Capture the cell that displays the provided text and extract its [x, y] central coordinate. 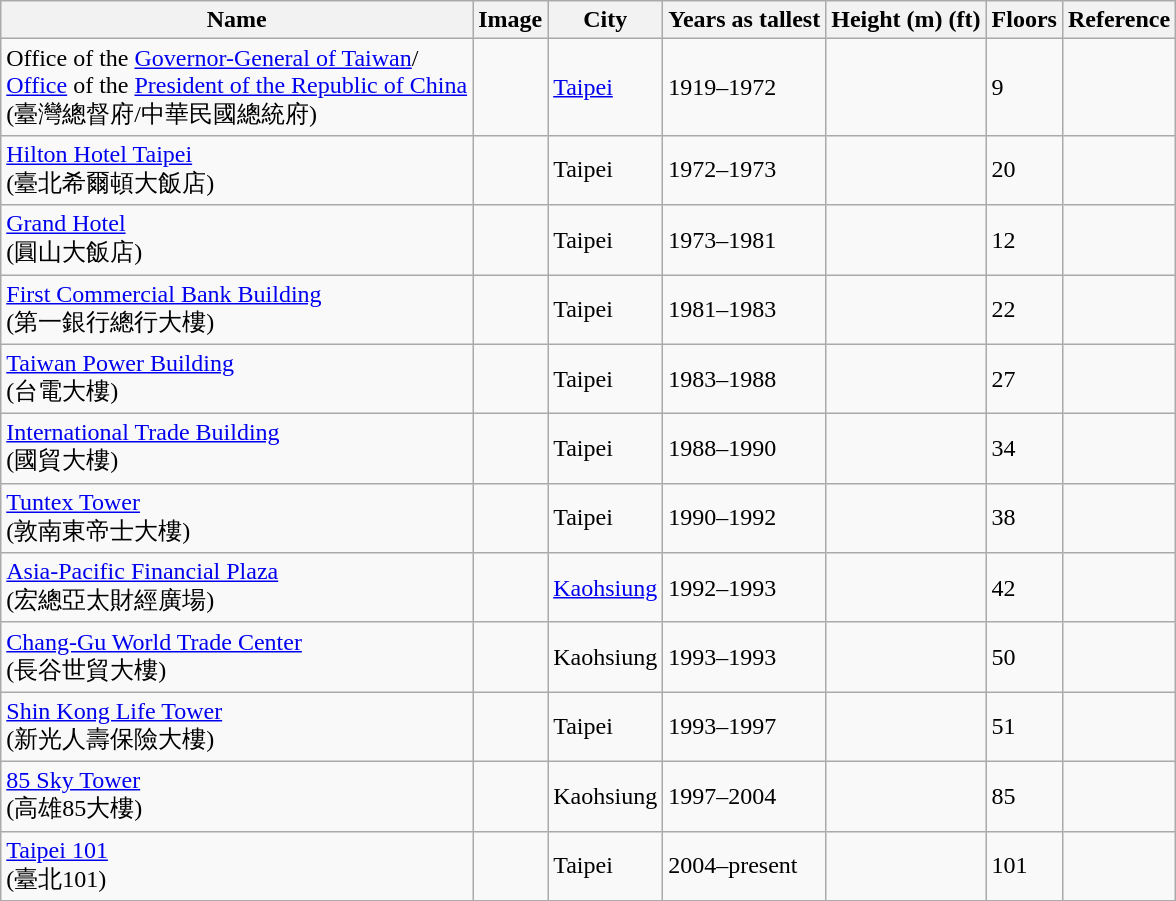
1993–1997 [744, 727]
9 [1024, 88]
34 [1024, 449]
Shin Kong Life Tower (新光人壽保險大樓) [237, 727]
42 [1024, 588]
International Trade Building (國貿大樓) [237, 449]
1919–1972 [744, 88]
85 Sky Tower (高雄85大樓) [237, 796]
First Commercial Bank Building (第一銀行總行大樓) [237, 309]
101 [1024, 866]
1981–1983 [744, 309]
Office of the Governor-General of Taiwan/ Office of the President of the Republic of China (臺灣總督府/中華民國總統府) [237, 88]
Name [237, 20]
1983–1988 [744, 379]
20 [1024, 170]
50 [1024, 657]
City [606, 20]
22 [1024, 309]
1990–1992 [744, 518]
Tuntex Tower (敦南東帝士大樓) [237, 518]
Chang-Gu World Trade Center (長谷世貿大樓) [237, 657]
1992–1993 [744, 588]
27 [1024, 379]
2004–present [744, 866]
1988–1990 [744, 449]
Reference [1118, 20]
Floors [1024, 20]
Hilton Hotel Taipei (臺北希爾頓大飯店) [237, 170]
Grand Hotel (圓山大飯店) [237, 240]
12 [1024, 240]
38 [1024, 518]
85 [1024, 796]
Height (m) (ft) [906, 20]
Asia-Pacific Financial Plaza (宏總亞太財經廣場) [237, 588]
1993–1993 [744, 657]
1997–2004 [744, 796]
51 [1024, 727]
Image [510, 20]
1972–1973 [744, 170]
Taipei 101 (臺北101) [237, 866]
Taiwan Power Building (台電大樓) [237, 379]
Years as tallest [744, 20]
1973–1981 [744, 240]
